Extract the (x, y) coordinate from the center of the cell holding the provided text.  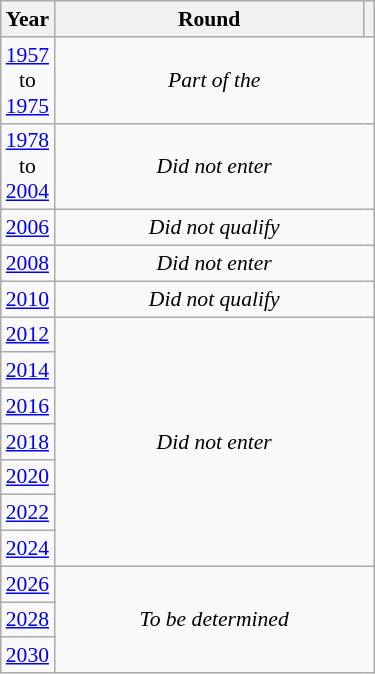
2008 (28, 264)
2020 (28, 477)
Part of the (214, 80)
2016 (28, 406)
2022 (28, 513)
2030 (28, 656)
2006 (28, 228)
Year (28, 19)
2010 (28, 299)
2018 (28, 442)
2014 (28, 371)
To be determined (214, 620)
2026 (28, 584)
Round (209, 19)
2028 (28, 620)
1957to1975 (28, 80)
1978to2004 (28, 166)
2024 (28, 549)
2012 (28, 335)
